Identify which cell holds the provided text, then report its [X, Y] central coordinate. 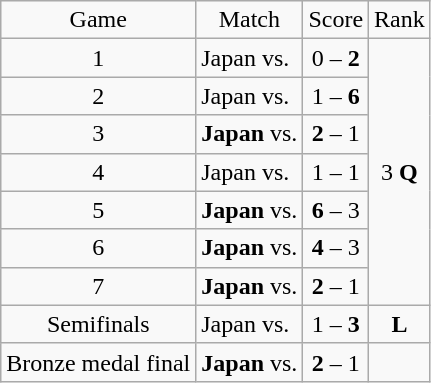
Match [250, 20]
Semifinals [98, 324]
4 – 3 [336, 248]
2 [98, 96]
Game [98, 20]
3 Q [400, 172]
1 [98, 58]
Rank [400, 20]
L [400, 324]
1 – 1 [336, 172]
3 [98, 134]
Bronze medal final [98, 362]
6 – 3 [336, 210]
Score [336, 20]
0 – 2 [336, 58]
1 – 6 [336, 96]
5 [98, 210]
1 – 3 [336, 324]
4 [98, 172]
7 [98, 286]
6 [98, 248]
